Return the (X, Y) coordinate for the center point of the cell that contains the specified text.  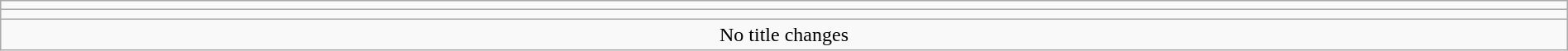
No title changes (784, 35)
